Locate the cell with the specified text and output its [X, Y] center coordinate. 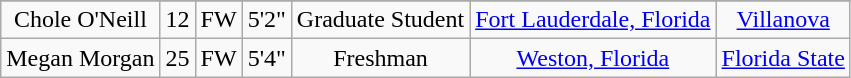
5'4" [266, 58]
5'2" [266, 20]
Megan Morgan [80, 58]
Weston, Florida [593, 58]
Villanova [783, 20]
Fort Lauderdale, Florida [593, 20]
12 [178, 20]
Florida State [783, 58]
Graduate Student [380, 20]
25 [178, 58]
Chole O'Neill [80, 20]
Freshman [380, 58]
